Return the [X, Y] coordinate for the center point of the cell that contains the specified text.  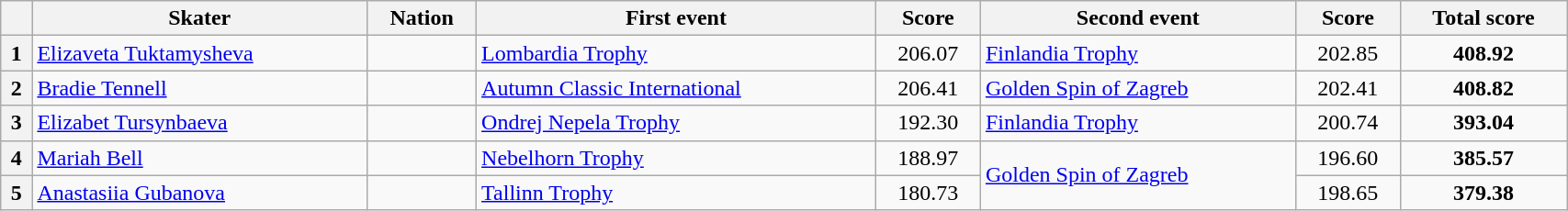
206.07 [928, 53]
4 [17, 158]
Nebelhorn Trophy [676, 158]
Second event [1137, 18]
First event [676, 18]
1 [17, 53]
198.65 [1348, 193]
Elizaveta Tuktamysheva [200, 53]
2 [17, 88]
180.73 [928, 193]
Autumn Classic International [676, 88]
Lombardia Trophy [676, 53]
200.74 [1348, 123]
385.57 [1483, 158]
408.82 [1483, 88]
379.38 [1483, 193]
Tallinn Trophy [676, 193]
Skater [200, 18]
202.85 [1348, 53]
393.04 [1483, 123]
Bradie Tennell [200, 88]
188.97 [928, 158]
Total score [1483, 18]
Mariah Bell [200, 158]
5 [17, 193]
206.41 [928, 88]
408.92 [1483, 53]
Elizabet Tursynbaeva [200, 123]
Ondrej Nepela Trophy [676, 123]
Anastasiia Gubanova [200, 193]
202.41 [1348, 88]
3 [17, 123]
Nation [423, 18]
196.60 [1348, 158]
192.30 [928, 123]
